Find where the given text appears and provide that cell's center as [x, y] coordinate. 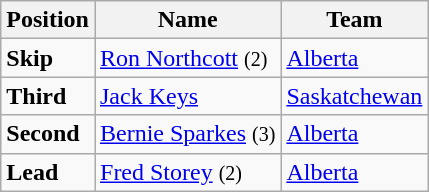
Skip [48, 58]
Name [187, 20]
Team [354, 20]
Lead [48, 172]
Jack Keys [187, 96]
Fred Storey (2) [187, 172]
Saskatchewan [354, 96]
Third [48, 96]
Ron Northcott (2) [187, 58]
Position [48, 20]
Bernie Sparkes (3) [187, 134]
Second [48, 134]
